Find where the given text appears and provide that cell's center as [X, Y] coordinate. 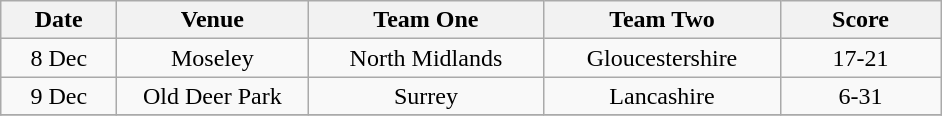
17-21 [860, 58]
Score [860, 20]
Old Deer Park [212, 96]
6-31 [860, 96]
Team Two [662, 20]
9 Dec [59, 96]
Lancashire [662, 96]
North Midlands [426, 58]
Gloucestershire [662, 58]
Venue [212, 20]
Team One [426, 20]
Surrey [426, 96]
Date [59, 20]
8 Dec [59, 58]
Moseley [212, 58]
